From the cell containing the given text, extract its center point as [X, Y] coordinate. 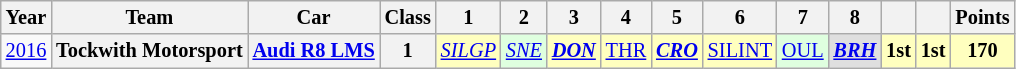
SNE [524, 51]
Team [149, 17]
CRO [677, 51]
SILGP [468, 51]
SILINT [740, 51]
6 [740, 17]
Audi R8 LMS [314, 51]
THR [626, 51]
7 [803, 17]
Tockwith Motorsport [149, 51]
4 [626, 17]
170 [982, 51]
2016 [26, 51]
5 [677, 17]
OUL [803, 51]
Car [314, 17]
BRH [856, 51]
Class [408, 17]
8 [856, 17]
3 [574, 17]
Year [26, 17]
Points [982, 17]
2 [524, 17]
DON [574, 51]
